Output the (X, Y) coordinate of the center of the cell containing the given text.  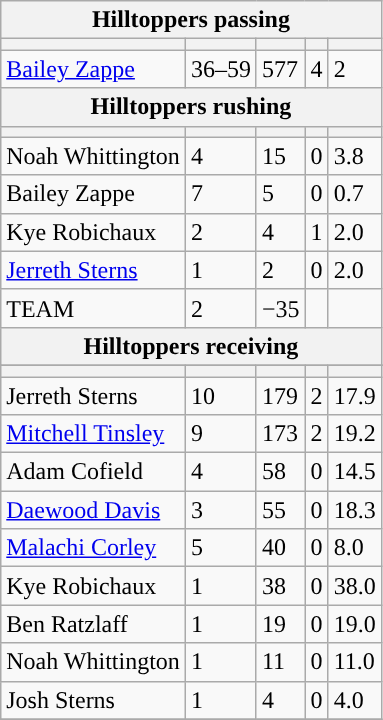
38 (280, 586)
15 (280, 156)
Josh Sterns (94, 700)
11 (280, 662)
19 (280, 624)
Hilltoppers passing (191, 20)
Mitchell Tinsley (94, 434)
Malachi Corley (94, 548)
Hilltoppers rushing (191, 107)
10 (220, 395)
40 (280, 548)
18.3 (354, 510)
14.5 (354, 472)
7 (220, 194)
9 (220, 434)
Hilltoppers receiving (191, 346)
4.0 (354, 700)
3 (220, 510)
Adam Cofield (94, 472)
11.0 (354, 662)
173 (280, 434)
TEAM (94, 308)
179 (280, 395)
−35 (280, 308)
8.0 (354, 548)
Daewood Davis (94, 510)
19.2 (354, 434)
3.8 (354, 156)
55 (280, 510)
577 (280, 69)
36–59 (220, 69)
19.0 (354, 624)
58 (280, 472)
38.0 (354, 586)
0.7 (354, 194)
17.9 (354, 395)
Ben Ratzlaff (94, 624)
